Scan for the cell matching the given text and deliver its [x, y] coordinate at center. 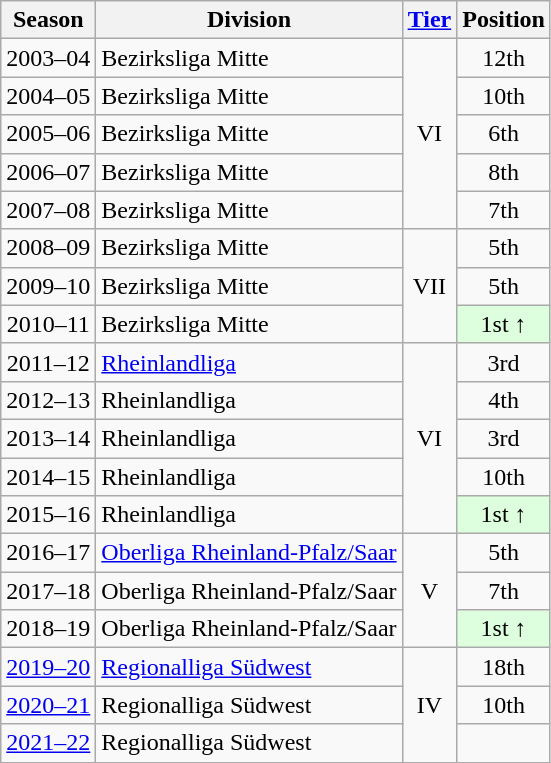
2014–15 [48, 477]
2020–21 [48, 705]
V [430, 591]
Division [249, 20]
2008–09 [48, 248]
2006–07 [48, 172]
8th [504, 172]
6th [504, 134]
2021–22 [48, 743]
2011–12 [48, 362]
2009–10 [48, 286]
Tier [430, 20]
2012–13 [48, 400]
2007–08 [48, 210]
2010–11 [48, 324]
IV [430, 705]
Position [504, 20]
2017–18 [48, 591]
Season [48, 20]
2013–14 [48, 438]
2015–16 [48, 515]
12th [504, 58]
2005–06 [48, 134]
2019–20 [48, 667]
2003–04 [48, 58]
18th [504, 667]
4th [504, 400]
2016–17 [48, 553]
2018–19 [48, 629]
2004–05 [48, 96]
VII [430, 286]
